Scan for the cell matching the given text and deliver its [x, y] coordinate at center. 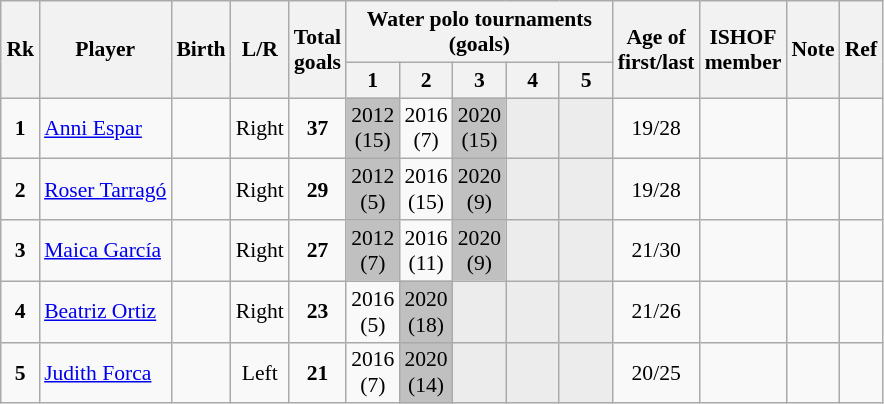
21/30 [656, 250]
2012(7) [372, 250]
Anni Espar [105, 128]
Age offirst/last [656, 50]
Maica García [105, 250]
2016(11) [426, 250]
2016(15) [426, 190]
Judith Forca [105, 372]
21/26 [656, 312]
2016(5) [372, 312]
ISHOFmember [744, 50]
Water polo tournaments(goals) [480, 32]
Player [105, 50]
2020(15) [480, 128]
Ref [861, 50]
Left [260, 372]
Note [812, 50]
29 [318, 190]
2012(5) [372, 190]
Birth [200, 50]
Rk [20, 50]
Beatriz Ortiz [105, 312]
21 [318, 372]
Totalgoals [318, 50]
20/25 [656, 372]
23 [318, 312]
27 [318, 250]
2020(18) [426, 312]
L/R [260, 50]
Roser Tarragó [105, 190]
37 [318, 128]
2020(14) [426, 372]
2012(15) [372, 128]
